Locate the cell with the specified text and output its (x, y) center coordinate. 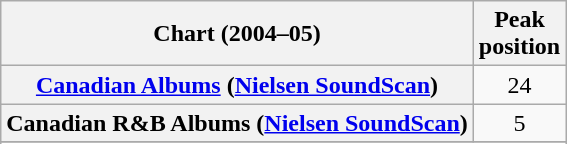
Peakposition (519, 34)
24 (519, 85)
Canadian R&B Albums (Nielsen SoundScan) (238, 123)
Chart (2004–05) (238, 34)
5 (519, 123)
Canadian Albums (Nielsen SoundScan) (238, 85)
